Capture the cell that displays the provided text and extract its (X, Y) central coordinate. 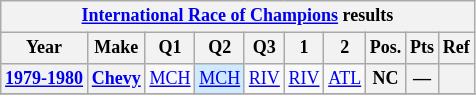
International Race of Champions results (238, 16)
Chevy (116, 78)
Q3 (264, 48)
Q2 (220, 48)
Pts (422, 48)
NC (386, 78)
Ref (456, 48)
1 (304, 48)
2 (345, 48)
Pos. (386, 48)
Make (116, 48)
ATL (345, 78)
— (422, 78)
Year (44, 48)
1979-1980 (44, 78)
Q1 (170, 48)
